Pinpoint the cell where the given text exists, returning its [X, Y] midpoint coordinate. 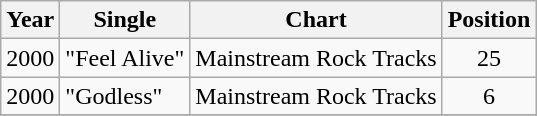
Year [30, 20]
6 [489, 96]
Single [125, 20]
25 [489, 58]
"Feel Alive" [125, 58]
Position [489, 20]
"Godless" [125, 96]
Chart [316, 20]
